Find where the given text appears and provide that cell's center as [X, Y] coordinate. 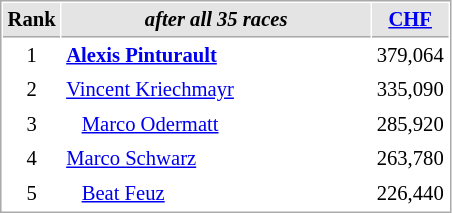
4 [32, 158]
Marco Schwarz [216, 158]
263,780 [410, 158]
Beat Feuz [216, 194]
1 [32, 56]
after all 35 races [216, 20]
Rank [32, 20]
379,064 [410, 56]
285,920 [410, 124]
Alexis Pinturault [216, 56]
3 [32, 124]
5 [32, 194]
226,440 [410, 194]
335,090 [410, 90]
Vincent Kriechmayr [216, 90]
2 [32, 90]
Marco Odermatt [216, 124]
CHF [410, 20]
